Return [x, y] of the center of cell containing provided text 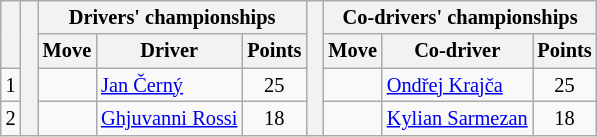
Jan Černý [169, 85]
Drivers' championships [172, 17]
Co-drivers' championships [460, 17]
1 [11, 85]
Ondřej Krajča [458, 85]
Co-driver [458, 51]
Driver [169, 51]
2 [11, 118]
Kylian Sarmezan [458, 118]
Ghjuvanni Rossi [169, 118]
